For the text-containing cell, return its midpoint in (X, Y) coordinate format. 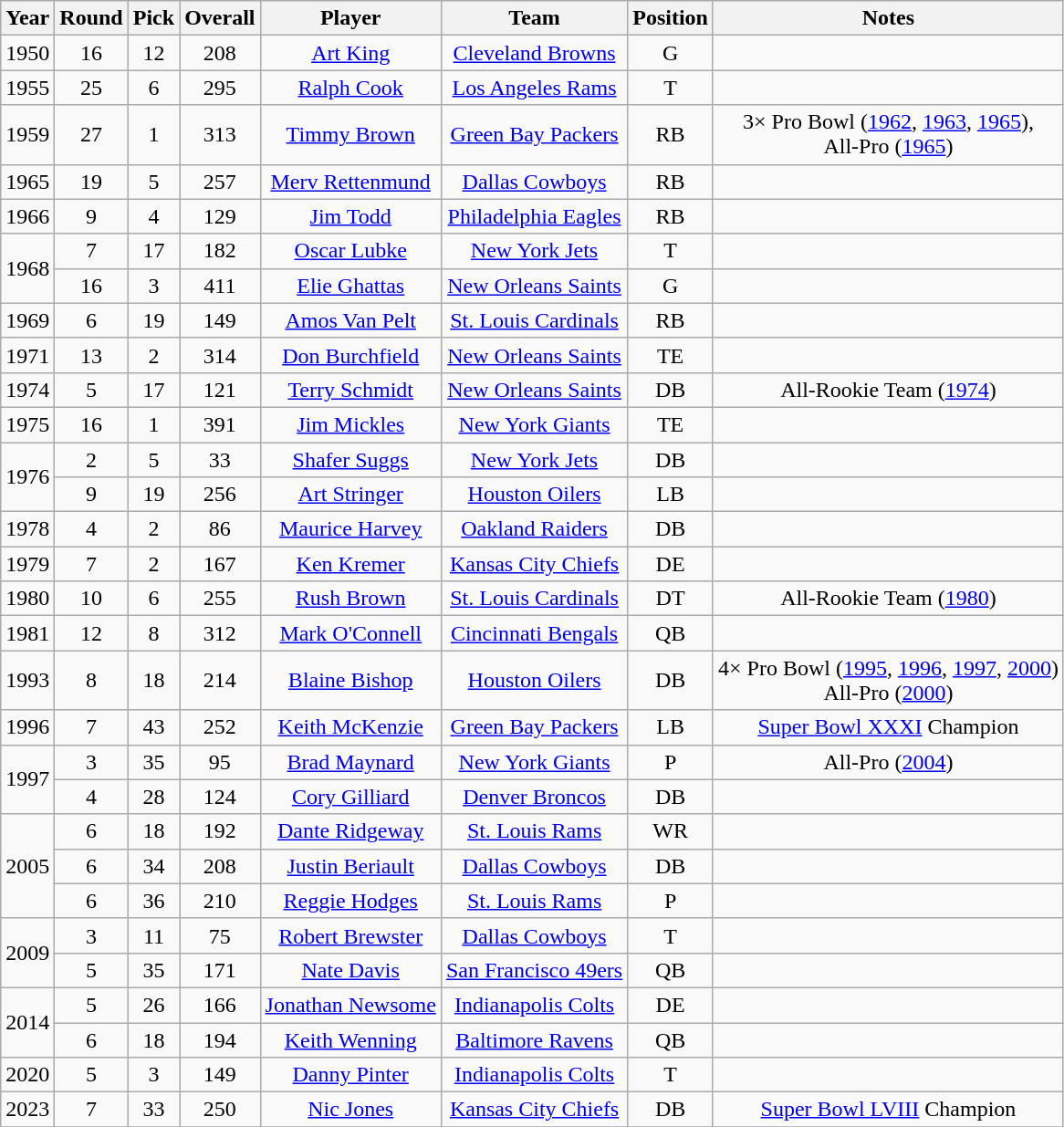
Mark O'Connell (350, 633)
Shafer Suggs (350, 459)
75 (220, 935)
25 (91, 88)
Art Stringer (350, 495)
Brad Maynard (350, 762)
Rush Brown (350, 599)
All-Rookie Team (1980) (888, 599)
214 (220, 681)
Nic Jones (350, 1110)
Timmy Brown (350, 135)
Keith Wenning (350, 1039)
13 (91, 355)
4× Pro Bowl (1995, 1996, 1997, 2000) All-Pro (2000) (888, 681)
171 (220, 970)
1993 (27, 681)
Denver Broncos (534, 797)
Year (27, 18)
1966 (27, 216)
167 (220, 564)
26 (153, 1005)
34 (153, 866)
Round (91, 18)
1975 (27, 424)
2020 (27, 1075)
257 (220, 182)
Keith McKenzie (350, 727)
27 (91, 135)
Super Bowl LVIII Champion (888, 1110)
1959 (27, 135)
210 (220, 901)
1996 (27, 727)
Don Burchfield (350, 355)
Philadelphia Eagles (534, 216)
Ken Kremer (350, 564)
2014 (27, 1022)
3× Pro Bowl (1962, 1963, 1965), All-Pro (1965) (888, 135)
1981 (27, 633)
314 (220, 355)
1971 (27, 355)
252 (220, 727)
Robert Brewster (350, 935)
256 (220, 495)
All-Pro (2004) (888, 762)
1980 (27, 599)
11 (153, 935)
1965 (27, 182)
1979 (27, 564)
All-Rookie Team (1974) (888, 390)
182 (220, 251)
Oscar Lubke (350, 251)
Elie Ghattas (350, 286)
28 (153, 797)
Cory Gilliard (350, 797)
Nate Davis (350, 970)
1968 (27, 268)
DT (671, 599)
Jim Mickles (350, 424)
194 (220, 1039)
Justin Beriault (350, 866)
Los Angeles Rams (534, 88)
Cleveland Browns (534, 53)
391 (220, 424)
1976 (27, 476)
2005 (27, 866)
1969 (27, 320)
36 (153, 901)
1955 (27, 88)
Danny Pinter (350, 1075)
192 (220, 831)
1974 (27, 390)
Position (671, 18)
Notes (888, 18)
1950 (27, 53)
Amos Van Pelt (350, 320)
2023 (27, 1110)
Merv Rettenmund (350, 182)
411 (220, 286)
Player (350, 18)
86 (220, 529)
312 (220, 633)
Team (534, 18)
1978 (27, 529)
Jim Todd (350, 216)
250 (220, 1110)
Blaine Bishop (350, 681)
295 (220, 88)
Oakland Raiders (534, 529)
Art King (350, 53)
43 (153, 727)
Ralph Cook (350, 88)
Overall (220, 18)
2009 (27, 953)
Reggie Hodges (350, 901)
121 (220, 390)
10 (91, 599)
124 (220, 797)
166 (220, 1005)
129 (220, 216)
San Francisco 49ers (534, 970)
WR (671, 831)
Cincinnati Bengals (534, 633)
255 (220, 599)
Pick (153, 18)
1997 (27, 779)
Dante Ridgeway (350, 831)
95 (220, 762)
Terry Schmidt (350, 390)
Baltimore Ravens (534, 1039)
Super Bowl XXXI Champion (888, 727)
Maurice Harvey (350, 529)
Jonathan Newsome (350, 1005)
313 (220, 135)
